Detect which cell encompasses the target text, then output its (x, y) center coordinate. 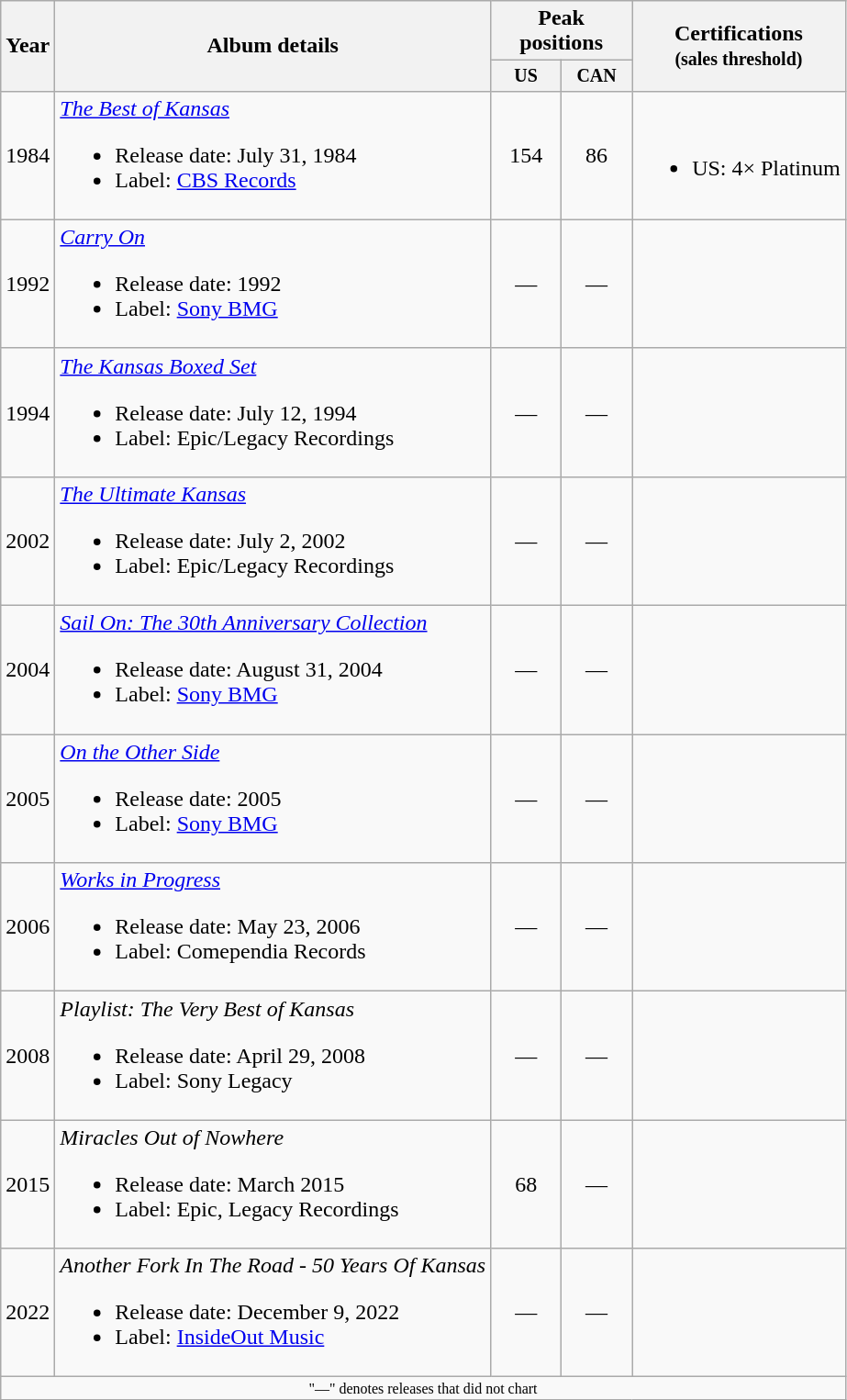
Playlist: The Very Best of KansasRelease date: April 29, 2008Label: Sony Legacy (273, 1056)
1992 (28, 284)
2008 (28, 1056)
Another Fork In The Road - 50 Years Of KansasRelease date: December 9, 2022Label: InsideOut Music (273, 1313)
Certifications(sales threshold) (740, 46)
US (527, 75)
CAN (596, 75)
2005 (28, 799)
Carry OnRelease date: 1992Label: Sony BMG (273, 284)
2002 (28, 541)
2006 (28, 927)
68 (527, 1184)
2022 (28, 1313)
Sail On: The 30th Anniversary CollectionRelease date: August 31, 2004Label: Sony BMG (273, 670)
The Kansas Boxed SetRelease date: July 12, 1994Label: Epic/Legacy Recordings (273, 412)
US: 4× Platinum (740, 155)
"—" denotes releases that did not chart (423, 1388)
Works in ProgressRelease date: May 23, 2006Label: Comependia Records (273, 927)
1994 (28, 412)
The Ultimate KansasRelease date: July 2, 2002Label: Epic/Legacy Recordings (273, 541)
The Best of KansasRelease date: July 31, 1984Label: CBS Records (273, 155)
Year (28, 46)
2015 (28, 1184)
Miracles Out of NowhereRelease date: March 2015Label: Epic, Legacy Recordings (273, 1184)
1984 (28, 155)
Peak positions (562, 31)
86 (596, 155)
154 (527, 155)
2004 (28, 670)
On the Other SideRelease date: 2005Label: Sony BMG (273, 799)
Album details (273, 46)
